Scan for the cell matching the given text and deliver its [x, y] coordinate at center. 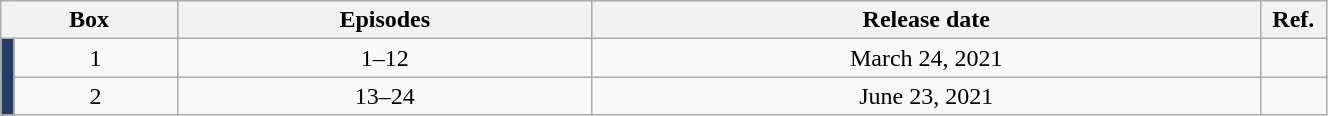
Release date [926, 20]
June 23, 2021 [926, 96]
1–12 [384, 58]
13–24 [384, 96]
Episodes [384, 20]
2 [96, 96]
Ref. [1293, 20]
1 [96, 58]
March 24, 2021 [926, 58]
Box [89, 20]
